Scan for the cell matching the given text and deliver its (X, Y) coordinate at center. 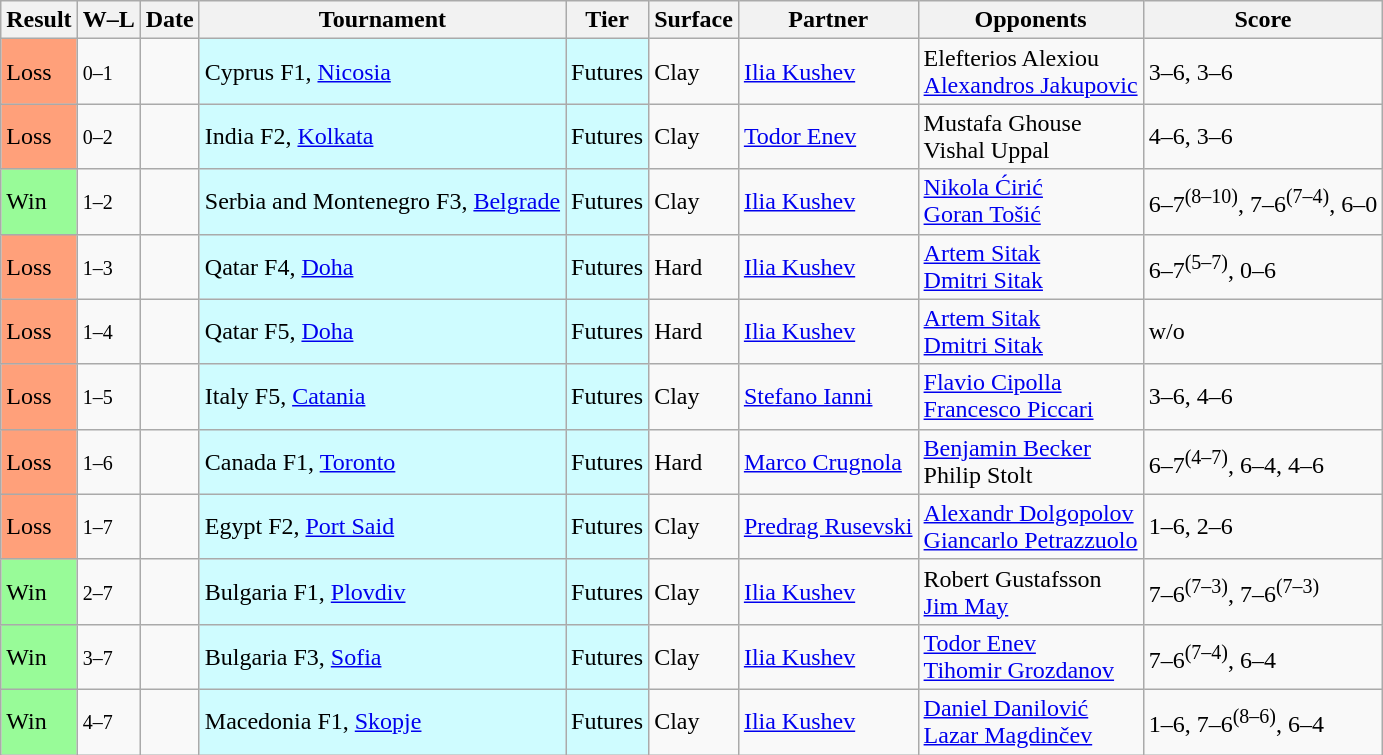
1–3 (108, 266)
Elefterios Alexiou Alexandros Jakupovic (1030, 72)
1–7 (108, 526)
India F2, Kolkata (382, 136)
3–7 (108, 656)
Marco Crugnola (828, 462)
2–7 (108, 592)
Benjamin Becker Philip Stolt (1030, 462)
1–6, 7–6(8–6), 6–4 (1263, 722)
4–7 (108, 722)
Macedonia F1, Skopje (382, 722)
Result (39, 20)
7–6(7–3), 7–6(7–3) (1263, 592)
Bulgaria F3, Sofia (382, 656)
Opponents (1030, 20)
Daniel Danilović Lazar Magdinčev (1030, 722)
Qatar F5, Doha (382, 332)
3–6, 4–6 (1263, 396)
Todor Enev Tihomir Grozdanov (1030, 656)
1–4 (108, 332)
Mustafa Ghouse Vishal Uppal (1030, 136)
0–1 (108, 72)
Egypt F2, Port Said (382, 526)
Alexandr Dolgopolov Giancarlo Petrazzuolo (1030, 526)
4–6, 3–6 (1263, 136)
1–6 (108, 462)
1–6, 2–6 (1263, 526)
Tournament (382, 20)
Tier (608, 20)
Surface (694, 20)
3–6, 3–6 (1263, 72)
Todor Enev (828, 136)
Partner (828, 20)
Flavio Cipolla Francesco Piccari (1030, 396)
1–2 (108, 202)
Cyprus F1, Nicosia (382, 72)
6–7(5–7), 0–6 (1263, 266)
Nikola Ćirić Goran Tošić (1030, 202)
0–2 (108, 136)
Bulgaria F1, Plovdiv (382, 592)
Serbia and Montenegro F3, Belgrade (382, 202)
Predrag Rusevski (828, 526)
6–7(4–7), 6–4, 4–6 (1263, 462)
Qatar F4, Doha (382, 266)
Canada F1, Toronto (382, 462)
Stefano Ianni (828, 396)
Italy F5, Catania (382, 396)
7–6(7–4), 6–4 (1263, 656)
1–5 (108, 396)
Score (1263, 20)
W–L (108, 20)
Robert Gustafsson Jim May (1030, 592)
Date (170, 20)
w/o (1263, 332)
6–7(8–10), 7–6(7–4), 6–0 (1263, 202)
